Capture the cell that displays the provided text and extract its (x, y) central coordinate. 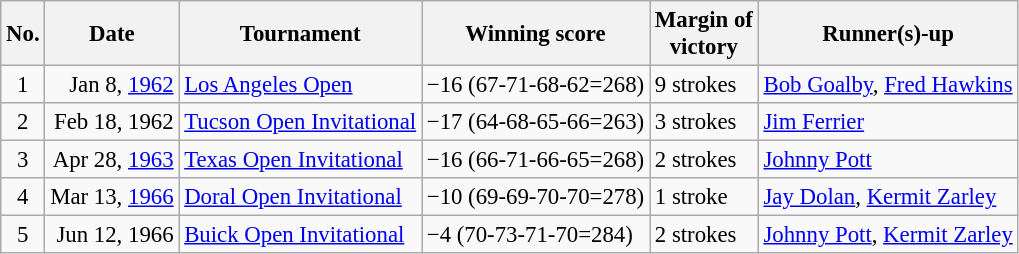
Jan 8, 1962 (112, 85)
−10 (69-69-70-70=278) (536, 197)
Date (112, 34)
Texas Open Invitational (300, 160)
Doral Open Invitational (300, 197)
Margin ofvictory (704, 34)
Los Angeles Open (300, 85)
Runner(s)-up (888, 34)
9 strokes (704, 85)
Johnny Pott, Kermit Zarley (888, 235)
Apr 28, 1963 (112, 160)
Feb 18, 1962 (112, 122)
Tournament (300, 34)
−17 (64-68-65-66=263) (536, 122)
3 strokes (704, 122)
Winning score (536, 34)
Buick Open Invitational (300, 235)
Mar 13, 1966 (112, 197)
1 (23, 85)
Jim Ferrier (888, 122)
Jun 12, 1966 (112, 235)
No. (23, 34)
Jay Dolan, Kermit Zarley (888, 197)
Bob Goalby, Fred Hawkins (888, 85)
2 (23, 122)
4 (23, 197)
1 stroke (704, 197)
−4 (70-73-71-70=284) (536, 235)
−16 (66-71-66-65=268) (536, 160)
5 (23, 235)
3 (23, 160)
Johnny Pott (888, 160)
Tucson Open Invitational (300, 122)
−16 (67-71-68-62=268) (536, 85)
